Pinpoint the cell where the given text exists, returning its (X, Y) midpoint coordinate. 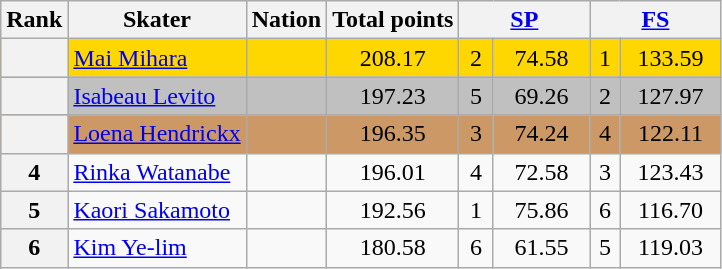
127.97 (670, 96)
133.59 (670, 58)
61.55 (542, 248)
122.11 (670, 134)
197.23 (393, 96)
72.58 (542, 172)
Kim Ye-lim (157, 248)
119.03 (670, 248)
Rinka Watanabe (157, 172)
Kaori Sakamoto (157, 210)
FS (656, 20)
Nation (286, 20)
Rank (34, 20)
123.43 (670, 172)
Loena Hendrickx (157, 134)
SP (524, 20)
208.17 (393, 58)
Total points (393, 20)
116.70 (670, 210)
196.35 (393, 134)
69.26 (542, 96)
74.58 (542, 58)
Isabeau Levito (157, 96)
Skater (157, 20)
180.58 (393, 248)
74.24 (542, 134)
196.01 (393, 172)
192.56 (393, 210)
Mai Mihara (157, 58)
75.86 (542, 210)
